Extract the [X, Y] coordinate from the center of the cell holding the provided text.  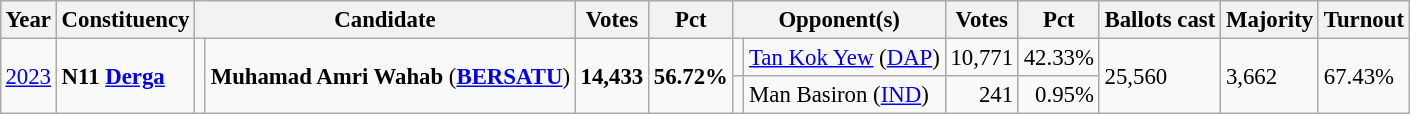
Candidate [386, 20]
Year [28, 20]
67.43% [1364, 76]
N11 Derga [125, 76]
0.95% [1058, 95]
42.33% [1058, 57]
Constituency [125, 20]
3,662 [1270, 76]
10,771 [982, 57]
14,433 [612, 76]
Majority [1270, 20]
Tan Kok Yew (DAP) [844, 57]
Opponent(s) [839, 20]
Muhamad Amri Wahab (BERSATU) [390, 76]
56.72% [692, 76]
Ballots cast [1160, 20]
241 [982, 95]
2023 [28, 76]
Man Basiron (IND) [844, 95]
25,560 [1160, 76]
Turnout [1364, 20]
